From the cell containing the given text, extract its center point as (x, y) coordinate. 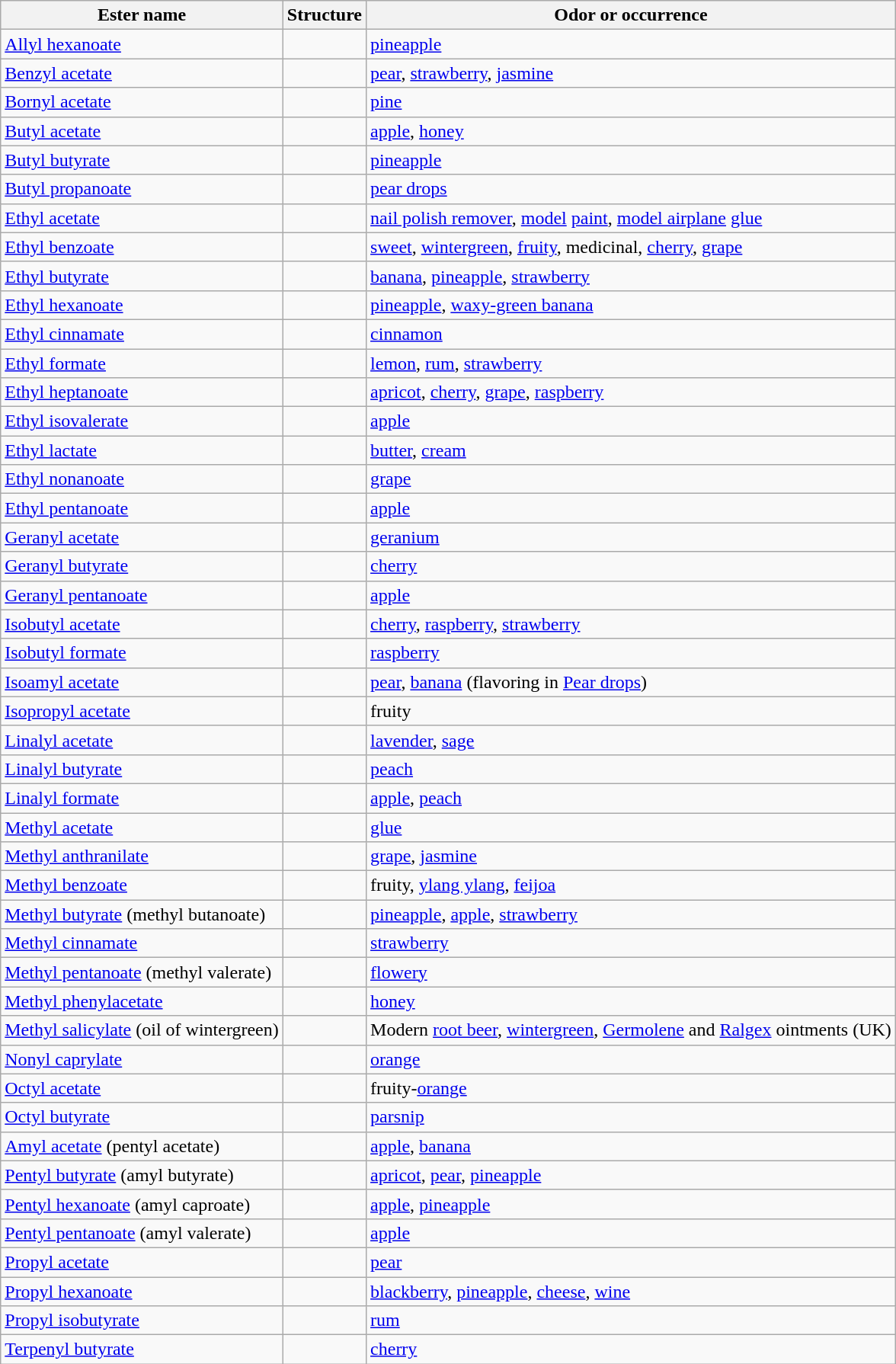
Ethyl heptanoate (142, 392)
Methyl anthranilate (142, 857)
fruity-orange (631, 1088)
Bornyl acetate (142, 102)
Linalyl formate (142, 798)
Pentyl hexanoate (amyl caproate) (142, 1204)
Methyl salicylate (oil of wintergreen) (142, 1030)
Terpenyl butyrate (142, 1350)
pine (631, 102)
blackberry, pineapple, cheese, wine (631, 1292)
banana, pineapple, strawberry (631, 276)
Propyl acetate (142, 1262)
lemon, rum, strawberry (631, 363)
butter, cream (631, 450)
Ethyl acetate (142, 218)
apricot, cherry, grape, raspberry (631, 392)
cherry, raspberry, strawberry (631, 624)
Isopropyl acetate (142, 711)
Allyl hexanoate (142, 44)
Butyl butyrate (142, 160)
Isoamyl acetate (142, 682)
glue (631, 827)
flowery (631, 972)
Propyl isobutyrate (142, 1321)
Butyl propanoate (142, 189)
orange (631, 1059)
Geranyl acetate (142, 537)
parsnip (631, 1117)
Butyl acetate (142, 131)
pear, strawberry, jasmine (631, 73)
Linalyl acetate (142, 740)
sweet, wintergreen, fruity, medicinal, cherry, grape (631, 247)
Ethyl butyrate (142, 276)
apple, honey (631, 131)
Geranyl butyrate (142, 566)
pineapple, waxy-green banana (631, 305)
Ethyl benzoate (142, 247)
Ethyl isovalerate (142, 421)
grape, jasmine (631, 857)
Octyl acetate (142, 1088)
apple, banana (631, 1146)
rum (631, 1321)
Methyl cinnamate (142, 943)
apple, pineapple (631, 1204)
pear drops (631, 189)
cinnamon (631, 334)
Methyl pentanoate (methyl valerate) (142, 972)
Geranyl pentanoate (142, 595)
Isobutyl acetate (142, 624)
Ethyl formate (142, 363)
Propyl hexanoate (142, 1292)
Methyl benzoate (142, 885)
honey (631, 1001)
raspberry (631, 653)
Nonyl caprylate (142, 1059)
Methyl acetate (142, 827)
Odor or occurrence (631, 15)
Modern root beer, wintergreen, Germolene and Ralgex ointments (UK) (631, 1030)
fruity (631, 711)
strawberry (631, 943)
Pentyl butyrate (amyl butyrate) (142, 1175)
Pentyl pentanoate (amyl valerate) (142, 1233)
Methyl butyrate (methyl butanoate) (142, 914)
lavender, sage (631, 740)
pear, banana (flavoring in Pear drops) (631, 682)
Linalyl butyrate (142, 769)
nail polish remover, model paint, model airplane glue (631, 218)
Ethyl cinnamate (142, 334)
Isobutyl formate (142, 653)
Structure (325, 15)
Amyl acetate (pentyl acetate) (142, 1146)
geranium (631, 537)
pear (631, 1262)
Ethyl pentanoate (142, 508)
Octyl butyrate (142, 1117)
grape (631, 479)
Ethyl lactate (142, 450)
Ester name (142, 15)
fruity, ylang ylang, feijoa (631, 885)
Methyl phenylacetate (142, 1001)
peach (631, 769)
pineapple, apple, strawberry (631, 914)
Ethyl hexanoate (142, 305)
Benzyl acetate (142, 73)
apple, peach (631, 798)
Ethyl nonanoate (142, 479)
apricot, pear, pineapple (631, 1175)
